Search for the cell housing the specified text and yield its [x, y] center coordinate. 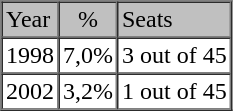
1 out of 45 [174, 92]
Seats [174, 20]
1998 [30, 56]
2002 [30, 92]
Year [30, 20]
7,0% [88, 56]
% [88, 20]
3,2% [88, 92]
3 out of 45 [174, 56]
